Capture the cell that displays the provided text and extract its (x, y) central coordinate. 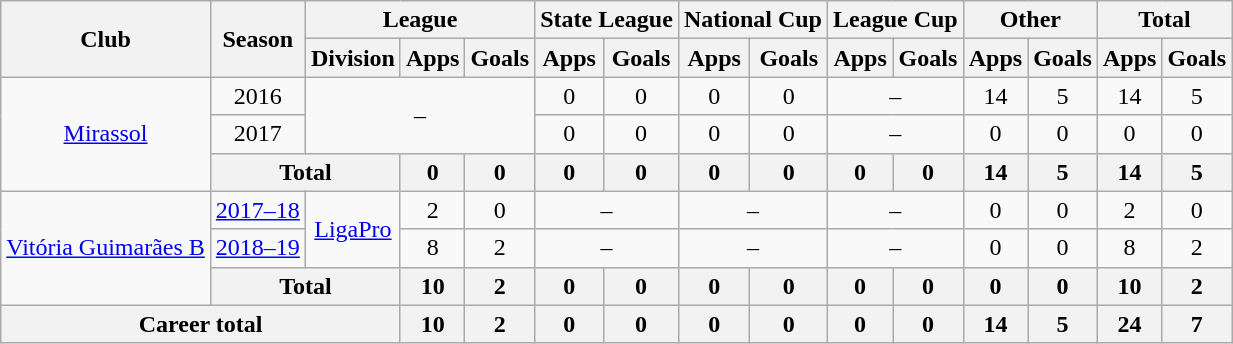
7 (1197, 324)
LigaPro (352, 229)
2017 (258, 134)
Mirassol (106, 134)
Season (258, 39)
League Cup (895, 20)
Division (352, 58)
Other (1030, 20)
Vitória Guimarães B (106, 248)
Club (106, 39)
2016 (258, 96)
24 (1129, 324)
2017–18 (258, 210)
National Cup (752, 20)
State League (607, 20)
Career total (201, 324)
League (420, 20)
2018–19 (258, 248)
